Extract the (X, Y) coordinate from the center of the cell holding the provided text.  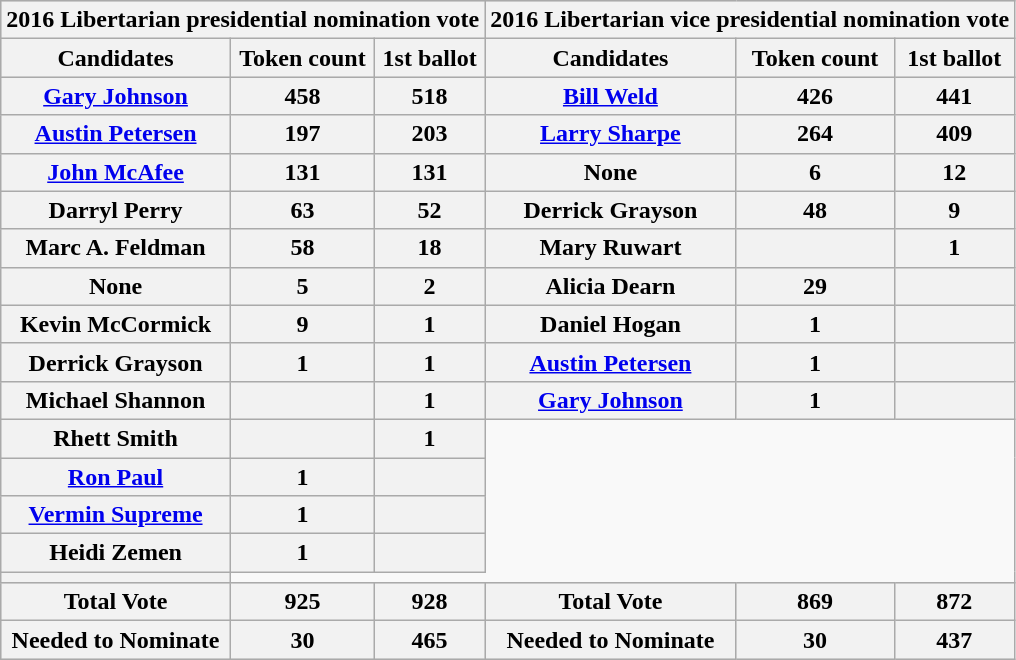
203 (430, 134)
2 (430, 286)
441 (954, 96)
48 (815, 210)
Kevin McCormick (116, 324)
426 (815, 96)
2016 Libertarian vice presidential nomination vote (750, 20)
6 (815, 172)
264 (815, 134)
925 (302, 602)
Vermin Supreme (116, 515)
869 (815, 602)
Larry Sharpe (610, 134)
Mary Ruwart (610, 248)
465 (430, 640)
928 (430, 602)
2016 Libertarian presidential nomination vote (243, 20)
63 (302, 210)
197 (302, 134)
Michael Shannon (116, 400)
518 (430, 96)
Rhett Smith (116, 438)
5 (302, 286)
458 (302, 96)
409 (954, 134)
52 (430, 210)
Alicia Dearn (610, 286)
437 (954, 640)
58 (302, 248)
Marc A. Feldman (116, 248)
John McAfee (116, 172)
18 (430, 248)
Darryl Perry (116, 210)
Daniel Hogan (610, 324)
Bill Weld (610, 96)
Heidi Zemen (116, 553)
12 (954, 172)
29 (815, 286)
Ron Paul (116, 477)
872 (954, 602)
